Identify which cell holds the provided text, then report its [x, y] central coordinate. 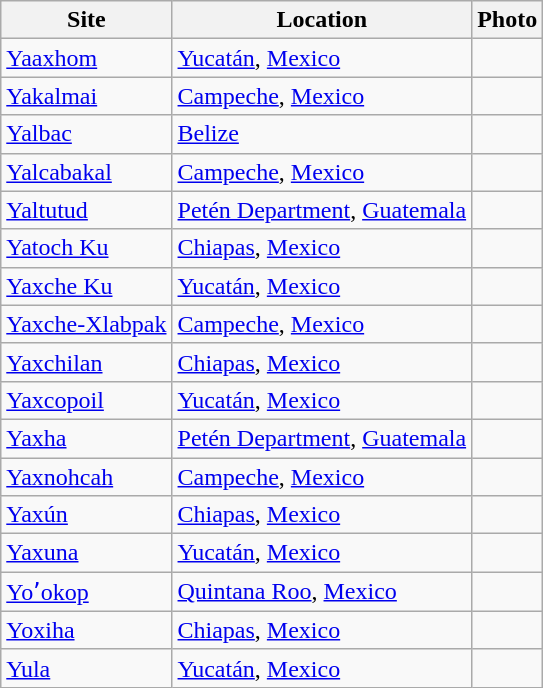
Site [86, 20]
Yakalmai [86, 96]
Yaxnohcah [86, 477]
Photo [508, 20]
Yoxiha [86, 630]
Yaxha [86, 438]
Location [322, 20]
Belize [322, 134]
Quintana Roo, Mexico [322, 592]
Yaxchilan [86, 362]
Yaxcopoil [86, 400]
Yaltutud [86, 210]
Yaxún [86, 515]
Yaaxhom [86, 58]
Yoʼokop [86, 592]
Yaxche-Xlabpak [86, 324]
Yaxuna [86, 553]
Yatoch Ku [86, 248]
Yalcabakal [86, 172]
Yaxche Ku [86, 286]
Yula [86, 668]
Yalbac [86, 134]
